Return [x, y] of the center of cell containing provided text 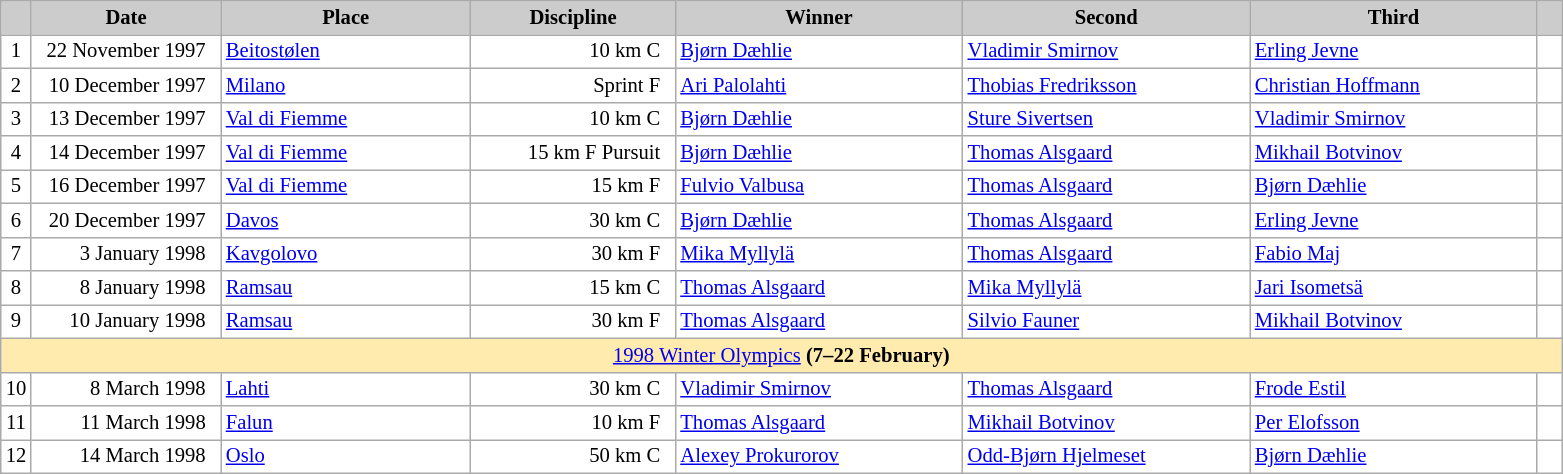
Christian Hoffmann [1394, 85]
10 [16, 389]
13 December 1997 [126, 119]
22 November 1997 [126, 51]
10 km F [574, 423]
1998 Winter Olympics (7–22 February) [782, 355]
Falun [346, 423]
10 January 1998 [126, 321]
Davos [346, 220]
15 km F [574, 186]
5 [16, 186]
14 March 1998 [126, 456]
Jari Isometsä [1394, 287]
3 January 1998 [126, 254]
14 December 1997 [126, 153]
16 December 1997 [126, 186]
7 [16, 254]
Winner [818, 17]
8 January 1998 [126, 287]
12 [16, 456]
20 December 1997 [126, 220]
Thobias Fredriksson [1106, 85]
4 [16, 153]
Sprint F [574, 85]
11 March 1998 [126, 423]
Kavgolovo [346, 254]
Place [346, 17]
50 km C [574, 456]
Frode Estil [1394, 389]
Alexey Prokurorov [818, 456]
11 [16, 423]
Beitostølen [346, 51]
Milano [346, 85]
9 [16, 321]
Ari Palolahti [818, 85]
Third [1394, 17]
8 March 1998 [126, 389]
Silvio Fauner [1106, 321]
Sture Sivertsen [1106, 119]
1 [16, 51]
Second [1106, 17]
2 [16, 85]
Lahti [346, 389]
Fabio Maj [1394, 254]
8 [16, 287]
Odd-Bjørn Hjelmeset [1106, 456]
Date [126, 17]
Oslo [346, 456]
6 [16, 220]
Per Elofsson [1394, 423]
15 km F Pursuit [574, 153]
Fulvio Valbusa [818, 186]
Discipline [574, 17]
3 [16, 119]
10 December 1997 [126, 85]
15 km C [574, 287]
